Detect which cell encompasses the target text, then output its [x, y] center coordinate. 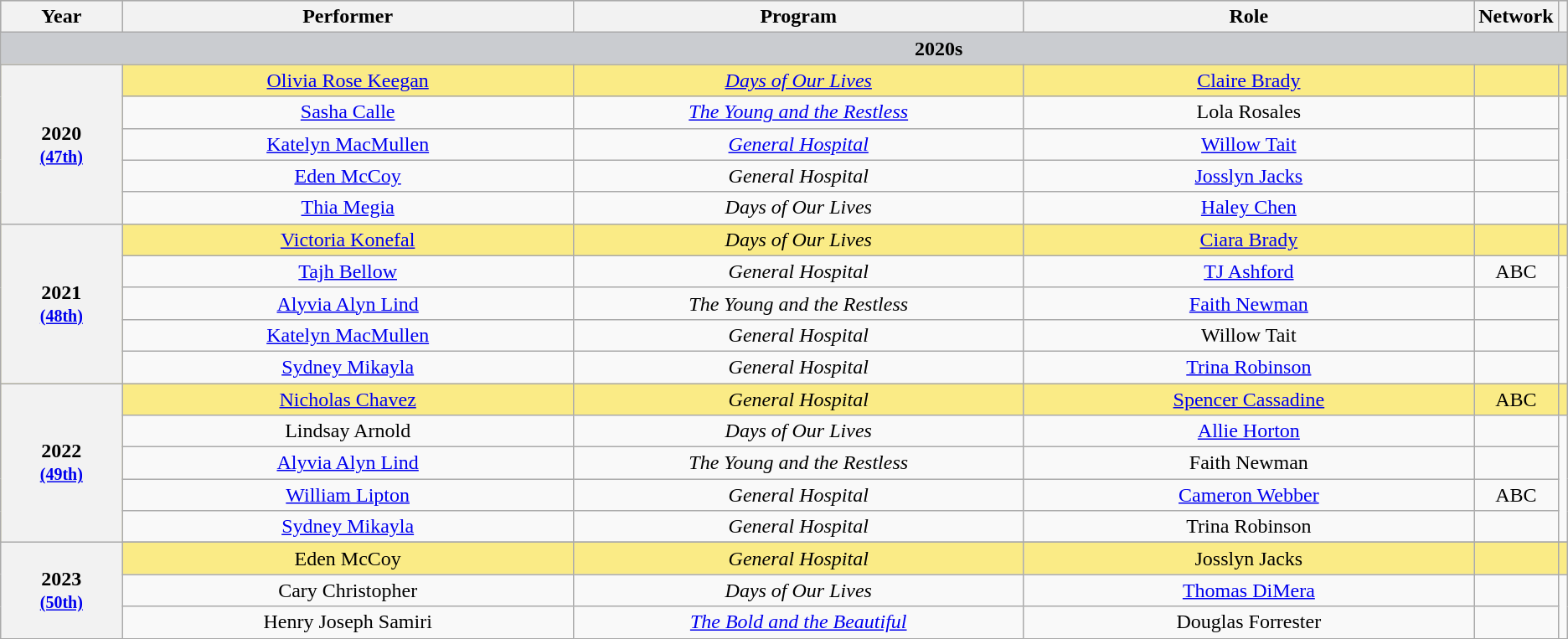
Spencer Cassadine [1249, 399]
2022 (49th) [62, 463]
Haley Chen [1249, 208]
Olivia Rose Keegan [348, 80]
Tajh Bellow [348, 271]
William Lipton [348, 495]
Sasha Calle [348, 112]
2020(47th) [62, 144]
Henry Joseph Samiri [348, 622]
Cameron Webber [1249, 495]
Performer [348, 17]
Network [1516, 17]
Victoria Konefal [348, 240]
Allie Horton [1249, 431]
2021(48th) [62, 303]
TJ Ashford [1249, 271]
Role [1249, 17]
The Bold and the Beautiful [797, 622]
Claire Brady [1249, 80]
2023(50th) [62, 590]
Lindsay Arnold [348, 431]
Thomas DiMera [1249, 590]
2020s [784, 49]
Year [62, 17]
Ciara Brady [1249, 240]
Program [797, 17]
Thia Megia [348, 208]
Nicholas Chavez [348, 399]
Lola Rosales [1249, 112]
Douglas Forrester [1249, 622]
Cary Christopher [348, 590]
